Provide the [x, y] coordinate of the cell's center where the given text is located.  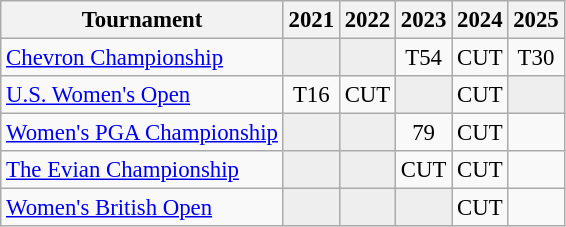
2021 [311, 20]
2023 [424, 20]
Tournament [142, 20]
T16 [311, 95]
2025 [536, 20]
Women's British Open [142, 208]
Women's PGA Championship [142, 133]
79 [424, 133]
Chevron Championship [142, 58]
2022 [367, 20]
T54 [424, 58]
The Evian Championship [142, 170]
2024 [480, 20]
T30 [536, 58]
U.S. Women's Open [142, 95]
